Detect which cell encompasses the target text, then output its (x, y) center coordinate. 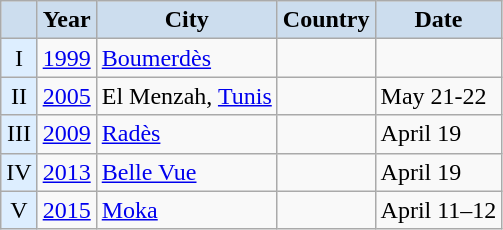
2015 (66, 210)
El Menzah, Tunis (186, 96)
Belle Vue (186, 172)
2005 (66, 96)
Moka (186, 210)
City (186, 20)
Boumerdès (186, 58)
April 11–12 (438, 210)
Date (438, 20)
V (19, 210)
2009 (66, 134)
Year (66, 20)
I (19, 58)
III (19, 134)
Country (326, 20)
1999 (66, 58)
2013 (66, 172)
May 21-22 (438, 96)
Radès (186, 134)
II (19, 96)
IV (19, 172)
